Extract the [x, y] coordinate from the center of the cell holding the provided text.  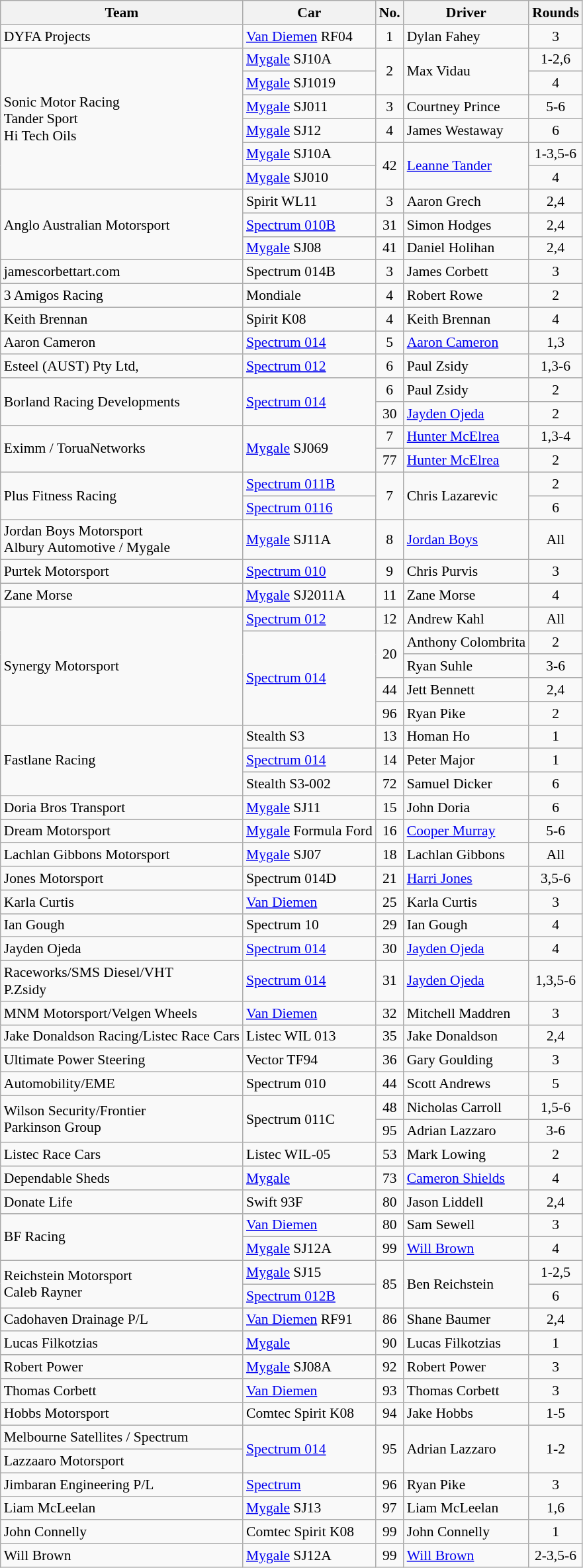
Rounds [556, 13]
Plus Fitness Racing [122, 496]
Max Vidau [466, 71]
Mygale SJ069 [310, 449]
Mygale SJ010 [310, 178]
Gary Goulding [466, 1060]
Peter Major [466, 761]
Fastlane Racing [122, 760]
85 [390, 1284]
Mygale SJ011 [310, 107]
Donate Life [122, 1202]
Spectrum 014D [310, 878]
Mygale SJ08 [310, 248]
Scott Andrews [466, 1084]
14 [390, 761]
Dream Motorsport [122, 831]
Raceworks/SMS Diesel/VHTP.Zsidy [122, 981]
Jake Donaldson [466, 1037]
3 Amigos Racing [122, 296]
Cooper Murray [466, 831]
1-2,6 [556, 60]
1,3 [556, 343]
Team [122, 13]
9 [390, 572]
Reichstein MotorsportCaleb Rayner [122, 1284]
Vector TF94 [310, 1060]
Spectrum 010B [310, 225]
Robert Rowe [466, 296]
Courtney Prince [466, 107]
Listec WIL-05 [310, 1155]
Jake Donaldson Racing/Listec Race Cars [122, 1037]
Spirit K08 [310, 319]
1-3,5-6 [556, 154]
Ben Reichstein [466, 1284]
3,5-6 [556, 878]
Wilson Security/FrontierParkinson Group [122, 1119]
Spectrum 014B [310, 272]
MNM Motorsport/Velgen Wheels [122, 1013]
42 [390, 165]
Spectrum 012B [310, 1296]
Automobility/EME [122, 1084]
Jordan Boys Motorsport Albury Automotive / Mygale [122, 540]
1,5-6 [556, 1107]
25 [390, 902]
1,6 [556, 1508]
Nicholas Carroll [466, 1107]
Simon Hodges [466, 225]
53 [390, 1155]
Mark Lowing [466, 1155]
No. [390, 13]
Eximm / ToruaNetworks [122, 449]
Harri Jones [466, 878]
Ryan Suhle [466, 667]
41 [390, 248]
8 [390, 540]
90 [390, 1344]
Dylan Fahey [466, 36]
18 [390, 855]
Chris Purvis [466, 572]
Mygale SJ2011A [310, 596]
16 [390, 831]
12 [390, 619]
Dependable Sheds [122, 1178]
Mygale SJ11 [310, 807]
Chris Lazarevic [466, 496]
Lazzaaro Motorsport [122, 1461]
Samuel Dicker [466, 784]
BF Racing [122, 1236]
Driver [466, 13]
29 [390, 925]
DYFA Projects [122, 36]
Jason Liddell [466, 1202]
Mygale Formula Ford [310, 831]
Mygale SJ07 [310, 855]
James Westaway [466, 130]
Doria Bros Transport [122, 807]
Listec WIL 013 [310, 1037]
11 [390, 596]
Mygale SJ12 [310, 130]
1,3,5-6 [556, 981]
2-3,5-6 [556, 1555]
1-5 [556, 1414]
93 [390, 1391]
36 [390, 1060]
Andrew Kahl [466, 619]
Anglo Australian Motorsport [122, 225]
1,3-6 [556, 367]
Spectrum 011C [310, 1119]
Cadohaven Drainage P/L [122, 1320]
jamescorbettart.com [122, 272]
86 [390, 1320]
Purtek Motorsport [122, 572]
Jordan Boys [466, 540]
15 [390, 807]
1-2,5 [556, 1273]
James Corbett [466, 272]
Swift 93F [310, 1202]
Borland Racing Developments [122, 401]
77 [390, 461]
73 [390, 1178]
Mygale SJ11A [310, 540]
Cameron Shields [466, 1178]
Lachlan Gibbons [466, 855]
Esteel (AUST) Pty Ltd, [122, 367]
Melbourne Satellites / Spectrum [122, 1438]
35 [390, 1037]
Shane Baumer [466, 1320]
97 [390, 1508]
Mondiale [310, 296]
John Doria [466, 807]
Sam Sewell [466, 1225]
Jones Motorsport [122, 878]
Spectrum 10 [310, 925]
Mygale SJ15 [310, 1273]
1-2 [556, 1450]
Sonic Motor RacingTander SportHi Tech Oils [122, 118]
Mygale SJ08A [310, 1367]
13 [390, 737]
48 [390, 1107]
Aaron Grech [466, 201]
Car [310, 13]
Leanne Tander [466, 165]
Lachlan Gibbons Motorsport [122, 855]
32 [390, 1013]
Mygale SJ13 [310, 1508]
92 [390, 1367]
20 [390, 654]
Van Diemen RF04 [310, 36]
21 [390, 878]
Hobbs Motorsport [122, 1414]
Jimbaran Engineering P/L [122, 1485]
Spirit WL11 [310, 201]
Mygale SJ1019 [310, 83]
Jett Bennett [466, 690]
Van Diemen RF91 [310, 1320]
1,3-4 [556, 437]
Stealth S3-002 [310, 784]
Mitchell Maddren [466, 1013]
Spectrum 011B [310, 484]
Ultimate Power Steering [122, 1060]
Listec Race Cars [122, 1155]
72 [390, 784]
Anthony Colombrita [466, 643]
Synergy Motorsport [122, 666]
Spectrum [310, 1485]
94 [390, 1414]
Stealth S3 [310, 737]
Daniel Holihan [466, 248]
Spectrum 0116 [310, 508]
Jake Hobbs [466, 1414]
Homan Ho [466, 737]
